Detect which cell encompasses the target text, then output its (X, Y) center coordinate. 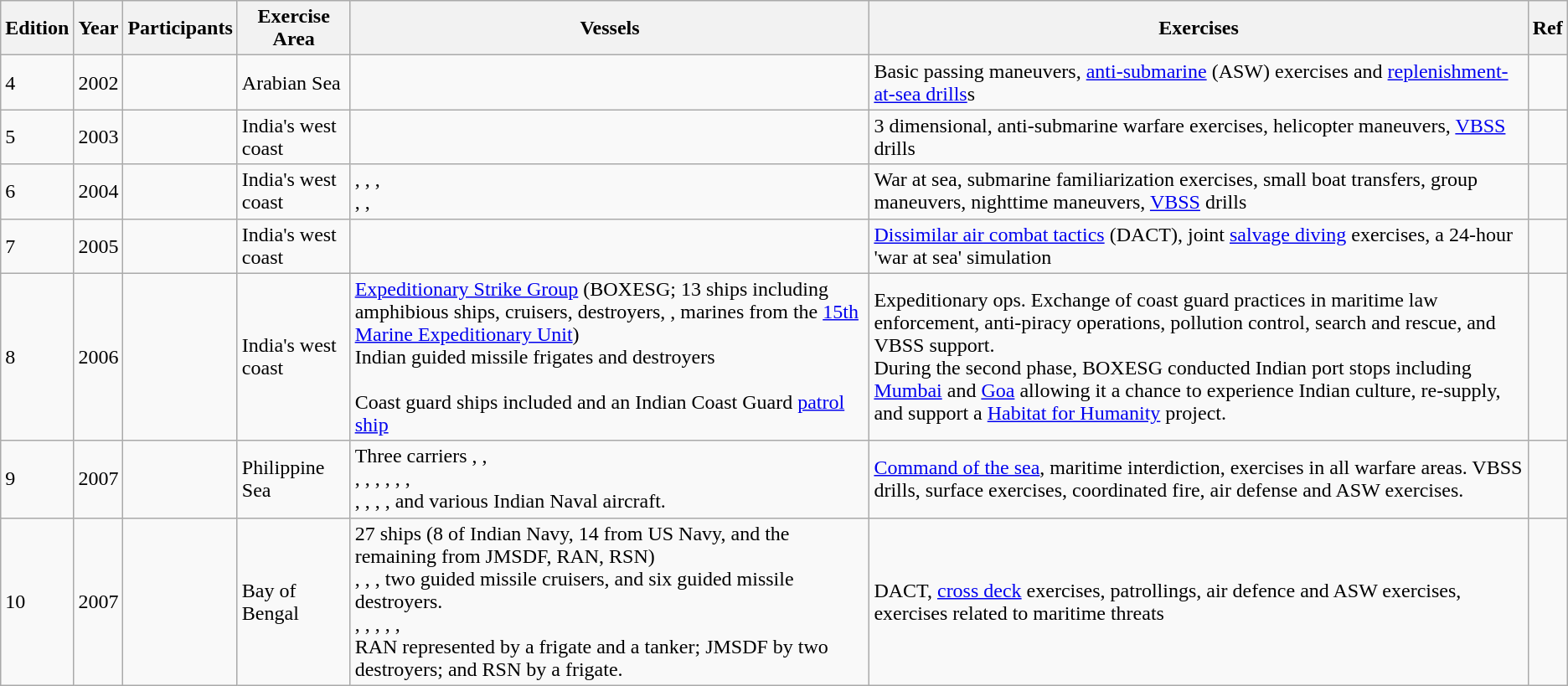
2005 (99, 246)
2006 (99, 357)
Arabian Sea (293, 82)
2002 (99, 82)
9 (37, 479)
Basic passing maneuvers, anti-submarine (ASW) exercises and replenishment-at-sea drillss (1199, 82)
6 (37, 191)
Exercise Area (293, 28)
Ref (1548, 28)
Dissimilar air combat tactics (DACT), joint salvage diving exercises, a 24-hour 'war at sea' simulation (1199, 246)
, , , , , (610, 191)
3 dimensional, anti-submarine warfare exercises, helicopter maneuvers, VBSS drills (1199, 137)
2004 (99, 191)
10 (37, 601)
War at sea, submarine familiarization exercises, small boat transfers, group maneuvers, nighttime maneuvers, VBSS drills (1199, 191)
DACT, cross deck exercises, patrollings, air defence and ASW exercises, exercises related to maritime threats (1199, 601)
Philippine Sea (293, 479)
Exercises (1199, 28)
7 (37, 246)
4 (37, 82)
2003 (99, 137)
Vessels (610, 28)
Bay of Bengal (293, 601)
Three carriers , , , , , , , , , , , , and various Indian Naval aircraft. (610, 479)
5 (37, 137)
Year (99, 28)
Edition (37, 28)
8 (37, 357)
Participants (180, 28)
